Identify which cell holds the provided text, then report its [x, y] central coordinate. 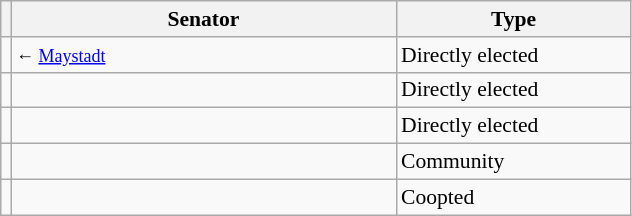
Coopted [514, 197]
Senator [204, 19]
Community [514, 162]
Type [514, 19]
← Maystadt [204, 55]
